Capture the cell that displays the provided text and extract its [X, Y] central coordinate. 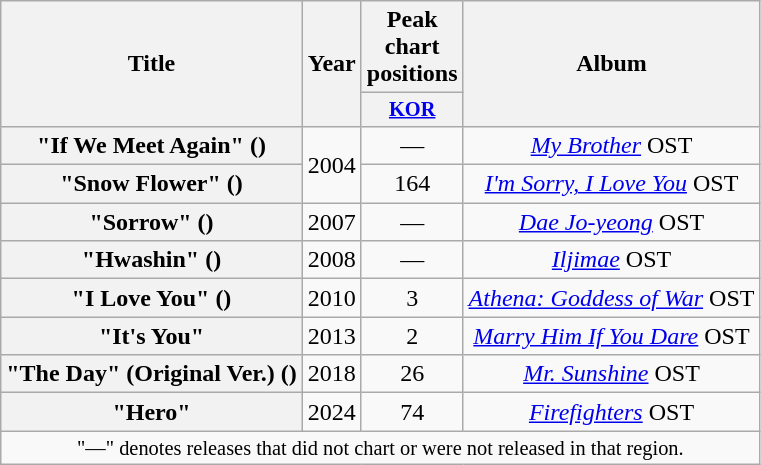
"If We Meet Again" () [152, 145]
3 [412, 298]
Peak chart positions [412, 47]
2010 [332, 298]
"Sorrow" () [152, 222]
"It's You" [152, 336]
Firefighters OST [612, 412]
"I Love You" () [152, 298]
"Hwashin" () [152, 260]
2004 [332, 164]
Year [332, 64]
My Brother OST [612, 145]
Mr. Sunshine OST [612, 374]
26 [412, 374]
I'm Sorry, I Love You OST [612, 184]
2024 [332, 412]
2007 [332, 222]
"The Day" (Original Ver.) () [152, 374]
"Snow Flower" () [152, 184]
2008 [332, 260]
Album [612, 64]
"Hero" [152, 412]
Marry Him If You Dare OST [612, 336]
"—" denotes releases that did not chart or were not released in that region. [380, 448]
2013 [332, 336]
Dae Jo-yeong OST [612, 222]
2018 [332, 374]
Title [152, 64]
74 [412, 412]
Iljimae OST [612, 260]
164 [412, 184]
Athena: Goddess of War OST [612, 298]
2 [412, 336]
KOR [412, 110]
